Search for the cell housing the specified text and yield its [x, y] center coordinate. 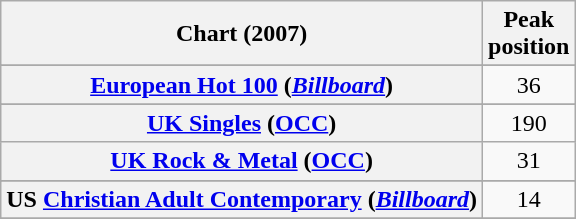
36 [529, 85]
190 [529, 123]
Peakposition [529, 34]
UK Rock & Metal (OCC) [242, 161]
14 [529, 199]
US Christian Adult Contemporary (Billboard) [242, 199]
Chart (2007) [242, 34]
European Hot 100 (Billboard) [242, 85]
31 [529, 161]
UK Singles (OCC) [242, 123]
